Identify which cell holds the provided text, then report its (X, Y) central coordinate. 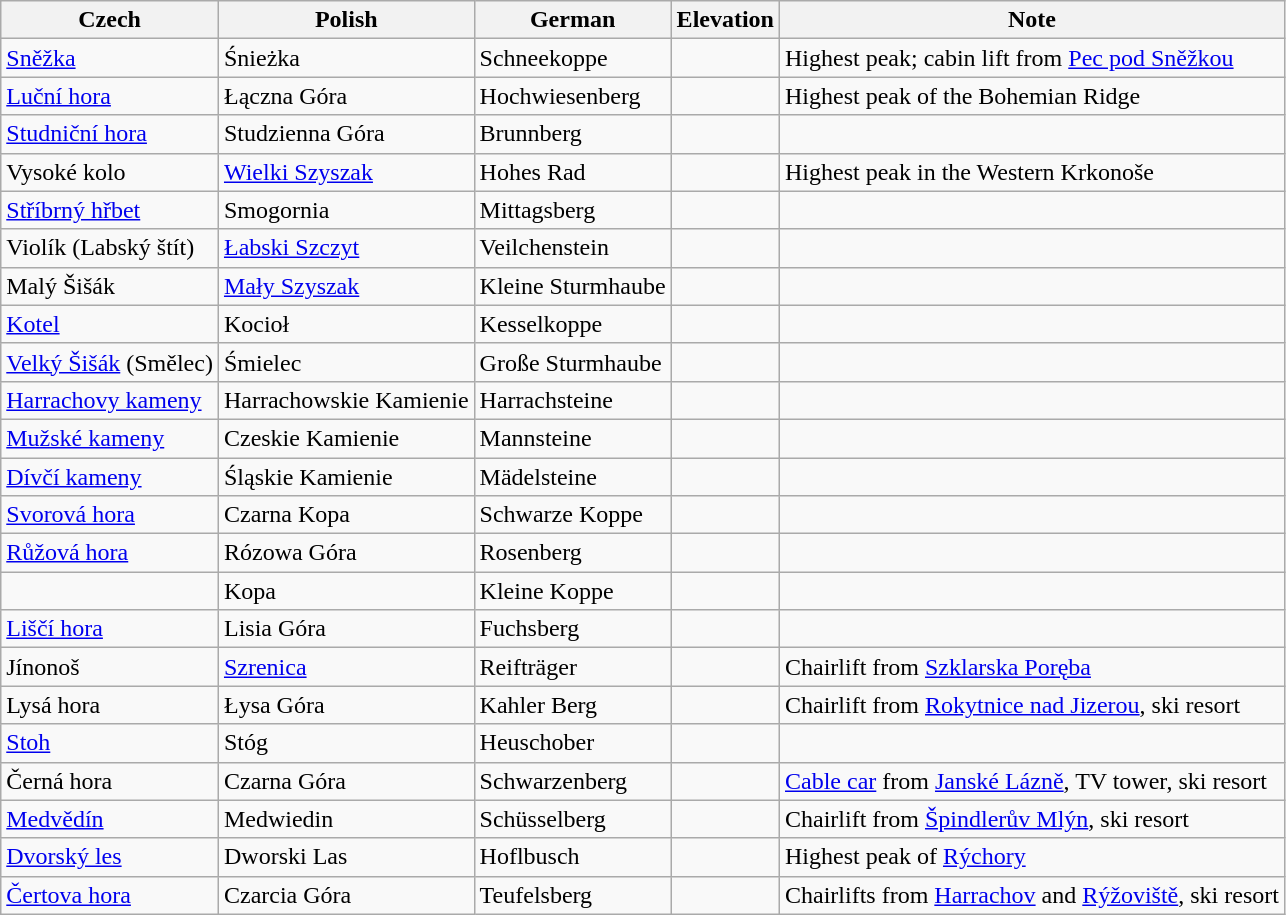
Studzienna Góra (346, 134)
Cable car from Janské Lázně, TV tower, ski resort (1032, 781)
Smogornia (346, 210)
Kesselkoppe (572, 324)
Hohes Rad (572, 172)
Jínonoš (110, 667)
Harrachovy kameny (110, 400)
Łabski Szczyt (346, 248)
Veilchenstein (572, 248)
Studniční hora (110, 134)
Lysá hora (110, 705)
Highest peak in the Western Krkonoše (1032, 172)
Highest peak; cabin lift from Pec pod Sněžkou (1032, 58)
Rosenberg (572, 553)
Szrenica (346, 667)
Stoh (110, 743)
Łączna Góra (346, 96)
Mannsteine (572, 438)
Fuchsberg (572, 629)
Schwarzenberg (572, 781)
Čertova hora (110, 895)
Dívčí kameny (110, 477)
Stříbrný hřbet (110, 210)
Große Sturmhaube (572, 362)
Brunnberg (572, 134)
Note (1032, 20)
Czarna Kopa (346, 515)
Medwiedin (346, 819)
Malý Šišák (110, 286)
Schüsselberg (572, 819)
Teufelsberg (572, 895)
Highest peak of Rýchory (1032, 857)
Hochwiesenberg (572, 96)
Růžová hora (110, 553)
Śląskie Kamienie (346, 477)
Highest peak of the Bohemian Ridge (1032, 96)
Sněžka (110, 58)
Černá hora (110, 781)
Chairlift from Rokytnice nad Jizerou, ski resort (1032, 705)
Heuschober (572, 743)
Kotel (110, 324)
Czarcia Góra (346, 895)
Wielki Szyszak (346, 172)
Chairlift from Szklarska Poręba (1032, 667)
Schneekoppe (572, 58)
Lisia Góra (346, 629)
Schwarze Koppe (572, 515)
Chairlift from Špindlerův Mlýn, ski resort (1032, 819)
Rózowa Góra (346, 553)
Czarna Góra (346, 781)
Śnieżka (346, 58)
Dvorský les (110, 857)
Kopa (346, 591)
Łysa Góra (346, 705)
Harrachowskie Kamienie (346, 400)
Czech (110, 20)
Kleine Sturmhaube (572, 286)
Reifträger (572, 667)
Mädelsteine (572, 477)
Svorová hora (110, 515)
Chairlifts from Harrachov and Rýžoviště, ski resort (1032, 895)
Mittagsberg (572, 210)
Harrachsteine (572, 400)
Elevation (725, 20)
Śmielec (346, 362)
Polish (346, 20)
Vysoké kolo (110, 172)
Hoflbusch (572, 857)
Medvědín (110, 819)
Kleine Koppe (572, 591)
Kocioł (346, 324)
Dworski Las (346, 857)
Mužské kameny (110, 438)
Czeskie Kamienie (346, 438)
Mały Szyszak (346, 286)
Liščí hora (110, 629)
Violík (Labský štít) (110, 248)
Velký Šišák (Smělec) (110, 362)
Luční hora (110, 96)
Stóg (346, 743)
Kahler Berg (572, 705)
German (572, 20)
